Return the [x, y] coordinate for the center point of the cell that contains the specified text.  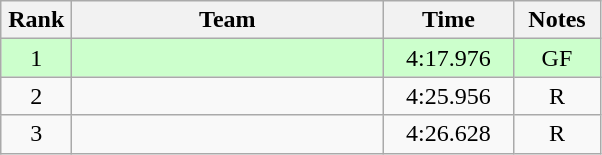
Time [448, 20]
4:25.956 [448, 96]
2 [36, 96]
1 [36, 58]
Team [228, 20]
4:26.628 [448, 134]
Rank [36, 20]
4:17.976 [448, 58]
GF [557, 58]
Notes [557, 20]
3 [36, 134]
